Detect which cell encompasses the target text, then output its (x, y) center coordinate. 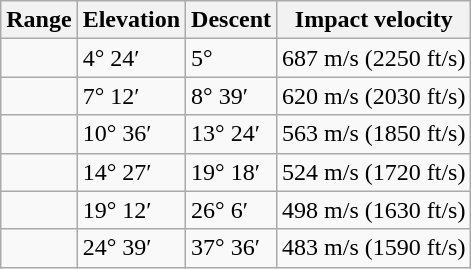
Impact velocity (374, 20)
26° 6′ (232, 210)
524 m/s (1720 ft/s) (374, 172)
563 m/s (1850 ft/s) (374, 134)
13° 24′ (232, 134)
24° 39′ (131, 248)
7° 12′ (131, 96)
10° 36′ (131, 134)
620 m/s (2030 ft/s) (374, 96)
19° 18′ (232, 172)
Descent (232, 20)
687 m/s (2250 ft/s) (374, 58)
8° 39′ (232, 96)
37° 36′ (232, 248)
Range (39, 20)
19° 12′ (131, 210)
Elevation (131, 20)
5° (232, 58)
483 m/s (1590 ft/s) (374, 248)
14° 27′ (131, 172)
498 m/s (1630 ft/s) (374, 210)
4° 24′ (131, 58)
